Capture the cell that displays the provided text and extract its (x, y) central coordinate. 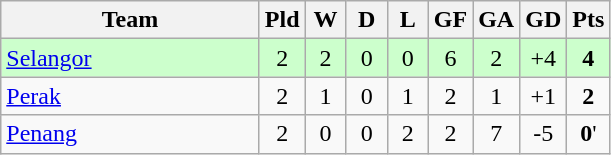
Team (130, 20)
Pts (588, 20)
D (366, 20)
W (326, 20)
+1 (544, 96)
-5 (544, 134)
+4 (544, 58)
Penang (130, 134)
GD (544, 20)
7 (496, 134)
GA (496, 20)
0' (588, 134)
6 (450, 58)
Pld (282, 20)
Selangor (130, 58)
4 (588, 58)
GF (450, 20)
Perak (130, 96)
L (408, 20)
